Detect which cell encompasses the target text, then output its [x, y] center coordinate. 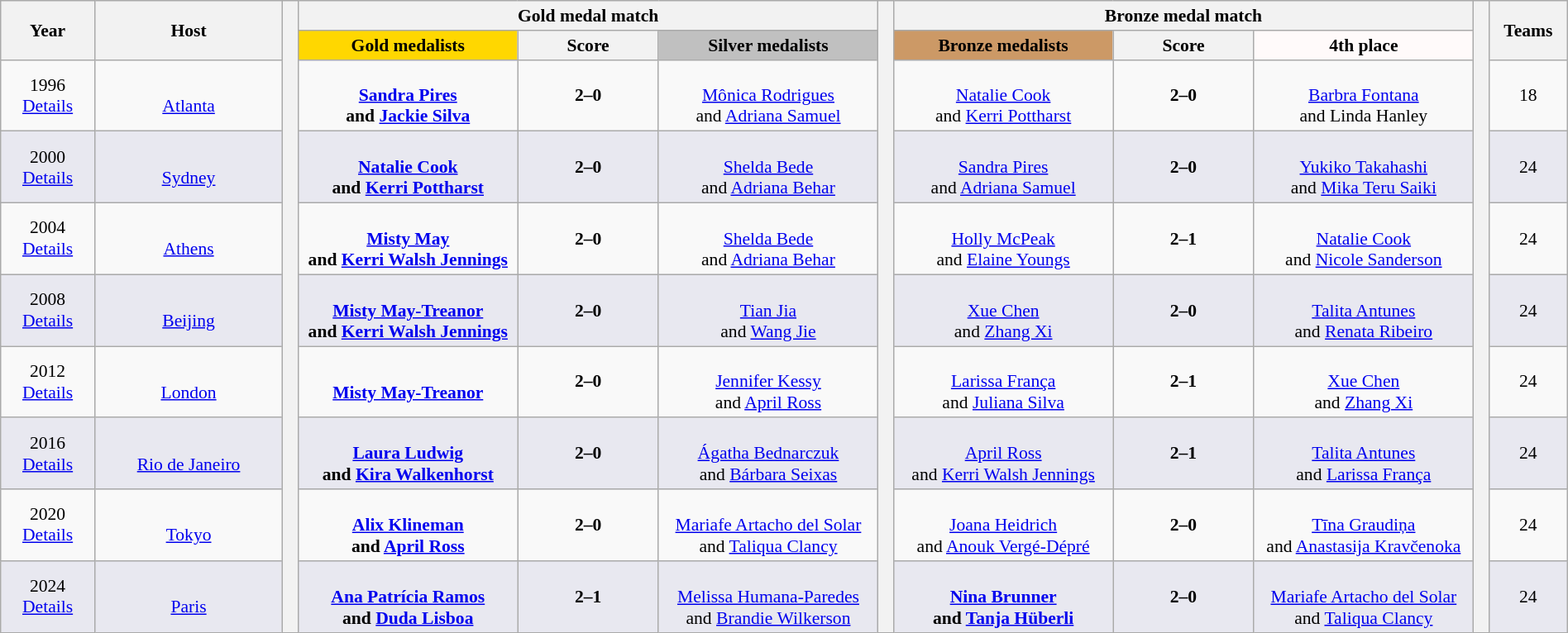
2004Details [48, 240]
1996Details [48, 96]
Beijing [189, 311]
Silver medalists [767, 45]
Talita Antunesand Renata Ribeiro [1363, 311]
Rio de Janeiro [189, 455]
Misty Mayand Kerri Walsh Jennings [409, 240]
2008Details [48, 311]
Alix Klinemanand April Ross [409, 526]
2020Details [48, 526]
Atlanta [189, 96]
Sandra Piresand Jackie Silva [409, 96]
Ágatha Bednarczukand Bárbara Seixas [767, 455]
4th place [1363, 45]
2012Details [48, 382]
Larissa Françaand Juliana Silva [1004, 382]
Talita Antunesand Larissa França [1363, 455]
Gold medalists [409, 45]
Year [48, 30]
Teams [1528, 30]
18 [1528, 96]
Misty May-Treanor [409, 382]
2000Details [48, 167]
Joana Heidrichand Anouk Vergé-Dépré [1004, 526]
Ana Patrícia Ramosand Duda Lisboa [409, 597]
April Rossand Kerri Walsh Jennings [1004, 455]
Jennifer Kessyand April Ross [767, 382]
Natalie Cookand Nicole Sanderson [1363, 240]
2016Details [48, 455]
Bronze medalists [1004, 45]
Athens [189, 240]
Barbra Fontanaand Linda Hanley [1363, 96]
Yukiko Takahashiand Mika Teru Saiki [1363, 167]
Gold medal match [589, 16]
Sandra Piresand Adriana Samuel [1004, 167]
Sydney [189, 167]
Tian Jiaand Wang Jie [767, 311]
Bronze medal match [1184, 16]
Tokyo [189, 526]
Mônica Rodriguesand Adriana Samuel [767, 96]
Melissa Humana-Paredesand Brandie Wilkerson [767, 597]
Nina Brunnerand Tanja Hüberli [1004, 597]
2024Details [48, 597]
Host [189, 30]
London [189, 382]
Laura Ludwigand Kira Walkenhorst [409, 455]
Tīna Graudiņaand Anastasija Kravčenoka [1363, 526]
Holly McPeakand Elaine Youngs [1004, 240]
Misty May-Treanorand Kerri Walsh Jennings [409, 311]
Paris [189, 597]
